Search for the cell housing the specified text and yield its (x, y) center coordinate. 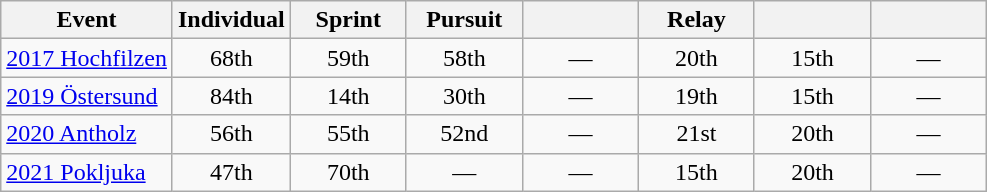
14th (348, 96)
Sprint (348, 20)
Individual (231, 20)
19th (696, 96)
70th (348, 172)
21st (696, 134)
56th (231, 134)
58th (464, 58)
Event (87, 20)
84th (231, 96)
2017 Hochfilzen (87, 58)
52nd (464, 134)
Pursuit (464, 20)
Relay (696, 20)
2019 Östersund (87, 96)
30th (464, 96)
55th (348, 134)
68th (231, 58)
2021 Pokljuka (87, 172)
2020 Antholz (87, 134)
47th (231, 172)
59th (348, 58)
